Detect which cell encompasses the target text, then output its (X, Y) center coordinate. 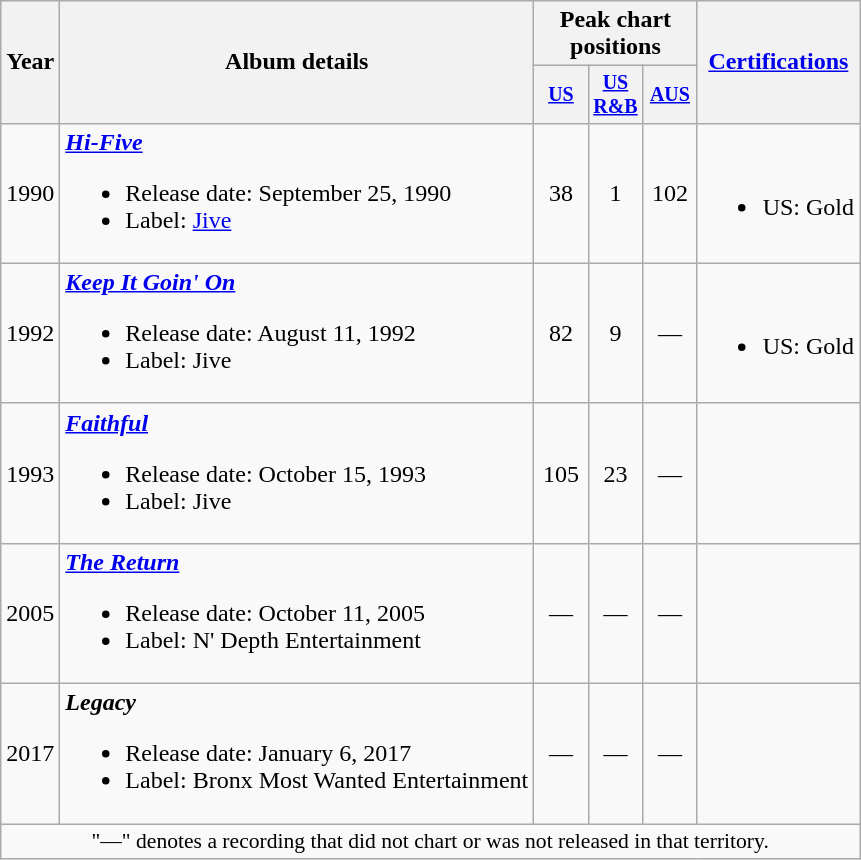
1992 (30, 333)
US (561, 94)
1993 (30, 473)
Peak chart positions (616, 34)
38 (561, 193)
82 (561, 333)
Certifications (778, 62)
Hi-FiveRelease date: September 25, 1990Label: Jive (297, 193)
1990 (30, 193)
Year (30, 62)
The ReturnRelease date: October 11, 2005Label: N' Depth Entertainment (297, 613)
"—" denotes a recording that did not chart or was not released in that territory. (430, 842)
Keep It Goin' OnRelease date: August 11, 1992Label: Jive (297, 333)
102 (670, 193)
USR&B (615, 94)
105 (561, 473)
1 (615, 193)
9 (615, 333)
LegacyRelease date: January 6, 2017Label: Bronx Most Wanted Entertainment (297, 754)
AUS (670, 94)
2017 (30, 754)
FaithfulRelease date: October 15, 1993Label: Jive (297, 473)
23 (615, 473)
Album details (297, 62)
2005 (30, 613)
